Locate the cell with the specified text and output its (x, y) center coordinate. 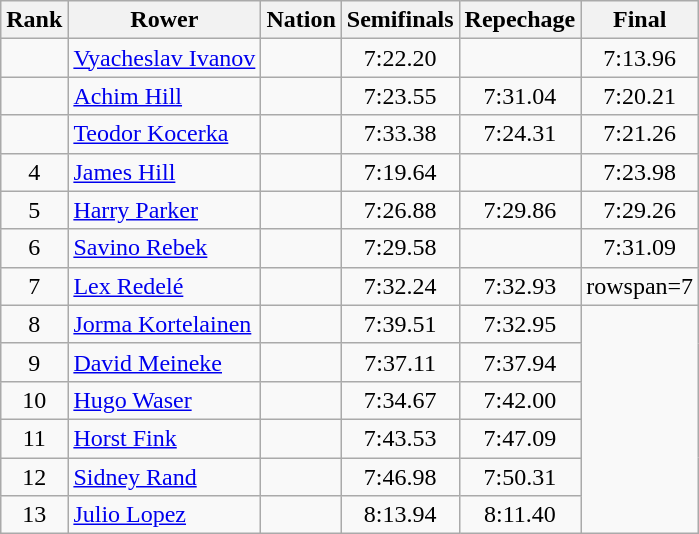
10 (34, 400)
James Hill (164, 172)
7:39.51 (400, 324)
11 (34, 438)
7:31.09 (640, 248)
Achim Hill (164, 96)
7:32.93 (520, 286)
7:37.94 (520, 362)
7:20.21 (640, 96)
7:37.11 (400, 362)
Final (640, 20)
8:11.40 (520, 515)
Vyacheslav Ivanov (164, 58)
Repechage (520, 20)
Rower (164, 20)
8:13.94 (400, 515)
7:23.98 (640, 172)
7:26.88 (400, 210)
Lex Redelé (164, 286)
rowspan=7 (640, 286)
7:42.00 (520, 400)
Julio Lopez (164, 515)
Jorma Kortelainen (164, 324)
7:43.53 (400, 438)
7:34.67 (400, 400)
7:29.86 (520, 210)
7:19.64 (400, 172)
Horst Fink (164, 438)
7:24.31 (520, 134)
8 (34, 324)
7:21.26 (640, 134)
7:22.20 (400, 58)
4 (34, 172)
Sidney Rand (164, 477)
David Meineke (164, 362)
7:50.31 (520, 477)
7:29.26 (640, 210)
7:32.95 (520, 324)
Semifinals (400, 20)
7:46.98 (400, 477)
Teodor Kocerka (164, 134)
5 (34, 210)
Nation (301, 20)
7:13.96 (640, 58)
Savino Rebek (164, 248)
Rank (34, 20)
6 (34, 248)
7:32.24 (400, 286)
12 (34, 477)
7:29.58 (400, 248)
Hugo Waser (164, 400)
7 (34, 286)
7:23.55 (400, 96)
13 (34, 515)
7:47.09 (520, 438)
7:33.38 (400, 134)
Harry Parker (164, 210)
9 (34, 362)
7:31.04 (520, 96)
